Locate the cell with the specified text and output its [X, Y] center coordinate. 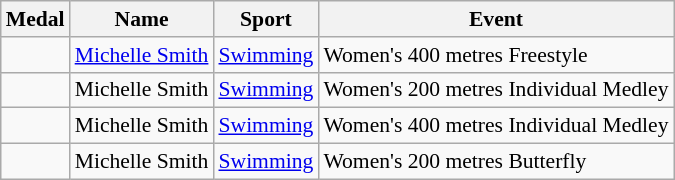
Event [496, 19]
Name [142, 19]
Medal [36, 19]
Women's 400 metres Freestyle [496, 55]
Women's 200 metres Individual Medley [496, 90]
Sport [266, 19]
Women's 200 metres Butterfly [496, 162]
Women's 400 metres Individual Medley [496, 126]
